Locate the cell with the specified text and output its (x, y) center coordinate. 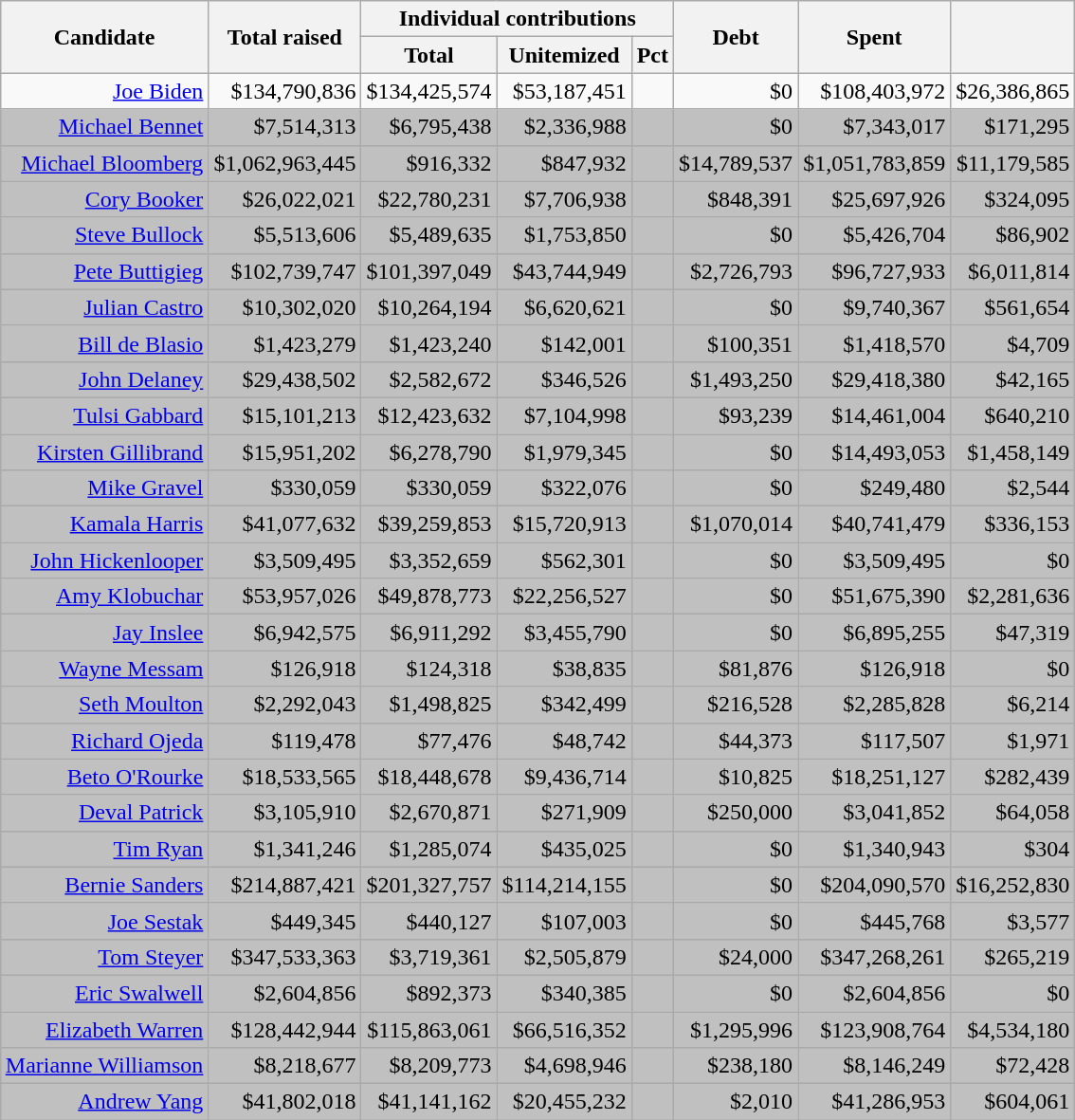
$250,000 (736, 813)
$342,499 (564, 705)
$134,790,836 (284, 91)
$81,876 (736, 669)
Pete Buttigieg (104, 271)
Kamala Harris (104, 524)
$14,789,537 (736, 163)
$48,742 (564, 741)
$6,214 (1012, 705)
Total (428, 55)
$115,863,061 (428, 1029)
$1,423,279 (284, 343)
$6,895,255 (874, 633)
$15,951,202 (284, 452)
$123,908,764 (874, 1029)
$3,041,852 (874, 813)
$7,104,998 (564, 415)
$1,295,996 (736, 1029)
$201,327,757 (428, 885)
$6,278,790 (428, 452)
$1,070,014 (736, 524)
$53,187,451 (564, 91)
$142,001 (564, 343)
$5,513,606 (284, 235)
$216,528 (736, 705)
Bill de Blasio (104, 343)
$134,425,574 (428, 91)
Tom Steyer (104, 957)
Joe Sestak (104, 921)
Spent (874, 37)
$346,526 (564, 379)
$1,340,943 (874, 849)
$238,180 (736, 1066)
$25,697,926 (874, 199)
Michael Bloomberg (104, 163)
$8,146,249 (874, 1066)
$214,887,421 (284, 885)
$892,373 (428, 993)
$324,095 (1012, 199)
$29,438,502 (284, 379)
$249,480 (874, 488)
Total raised (284, 37)
$304 (1012, 849)
$66,516,352 (564, 1029)
Amy Klobuchar (104, 597)
$9,740,367 (874, 307)
$26,022,021 (284, 199)
Richard Ojeda (104, 741)
$1,979,345 (564, 452)
$20,455,232 (564, 1102)
Joe Biden (104, 91)
Tim Ryan (104, 849)
$640,210 (1012, 415)
$6,942,575 (284, 633)
$2,285,828 (874, 705)
$322,076 (564, 488)
$5,489,635 (428, 235)
$2,292,043 (284, 705)
$18,251,127 (874, 777)
$3,577 (1012, 921)
$6,911,292 (428, 633)
$77,476 (428, 741)
$72,428 (1012, 1066)
$1,423,240 (428, 343)
Marianne Williamson (104, 1066)
John Hickenlooper (104, 560)
Pct (652, 55)
Deval Patrick (104, 813)
$108,403,972 (874, 91)
$43,744,949 (564, 271)
Bernie Sanders (104, 885)
$42,165 (1012, 379)
$1,753,850 (564, 235)
$204,090,570 (874, 885)
$1,341,246 (284, 849)
$2,336,988 (564, 127)
$282,439 (1012, 777)
$1,051,783,859 (874, 163)
$10,302,020 (284, 307)
Julian Castro (104, 307)
$41,802,018 (284, 1102)
Seth Moulton (104, 705)
$12,423,632 (428, 415)
$3,352,659 (428, 560)
Eric Swalwell (104, 993)
$124,318 (428, 669)
Cory Booker (104, 199)
$440,127 (428, 921)
$1,458,149 (1012, 452)
$40,741,479 (874, 524)
$47,319 (1012, 633)
$29,418,380 (874, 379)
$3,719,361 (428, 957)
$15,101,213 (284, 415)
$18,448,678 (428, 777)
$449,345 (284, 921)
$171,295 (1012, 127)
$336,153 (1012, 524)
$4,698,946 (564, 1066)
Jay Inslee (104, 633)
$96,727,933 (874, 271)
$101,397,049 (428, 271)
$119,478 (284, 741)
$347,533,363 (284, 957)
$2,010 (736, 1102)
$53,957,026 (284, 597)
$51,675,390 (874, 597)
$102,739,747 (284, 271)
Michael Bennet (104, 127)
$16,252,830 (1012, 885)
Steve Bullock (104, 235)
Kirsten Gillibrand (104, 452)
$2,582,672 (428, 379)
$117,507 (874, 741)
$26,386,865 (1012, 91)
$265,219 (1012, 957)
$1,971 (1012, 741)
$1,493,250 (736, 379)
$14,461,004 (874, 415)
$347,268,261 (874, 957)
$5,426,704 (874, 235)
$847,932 (564, 163)
$38,835 (564, 669)
$7,706,938 (564, 199)
Unitemized (564, 55)
$22,780,231 (428, 199)
$340,385 (564, 993)
$2,670,871 (428, 813)
$14,493,053 (874, 452)
$15,720,913 (564, 524)
$562,301 (564, 560)
$107,003 (564, 921)
$3,455,790 (564, 633)
Andrew Yang (104, 1102)
$6,620,621 (564, 307)
$41,077,632 (284, 524)
$6,795,438 (428, 127)
Elizabeth Warren (104, 1029)
Beto O'Rourke (104, 777)
$1,418,570 (874, 343)
$1,062,963,445 (284, 163)
$8,209,773 (428, 1066)
$128,442,944 (284, 1029)
$604,061 (1012, 1102)
$18,533,565 (284, 777)
$435,025 (564, 849)
$445,768 (874, 921)
$4,709 (1012, 343)
$100,351 (736, 343)
$64,058 (1012, 813)
Candidate (104, 37)
$24,000 (736, 957)
$271,909 (564, 813)
$22,256,527 (564, 597)
$561,654 (1012, 307)
$1,498,825 (428, 705)
$11,179,585 (1012, 163)
$86,902 (1012, 235)
$39,259,853 (428, 524)
$4,534,180 (1012, 1029)
$2,505,879 (564, 957)
$2,544 (1012, 488)
$848,391 (736, 199)
$114,214,155 (564, 885)
$7,514,313 (284, 127)
Tulsi Gabbard (104, 415)
$44,373 (736, 741)
$2,726,793 (736, 271)
Mike Gravel (104, 488)
Debt (736, 37)
John Delaney (104, 379)
$41,286,953 (874, 1102)
$49,878,773 (428, 597)
$2,281,636 (1012, 597)
$1,285,074 (428, 849)
$3,105,910 (284, 813)
$10,825 (736, 777)
$41,141,162 (428, 1102)
$93,239 (736, 415)
$6,011,814 (1012, 271)
Wayne Messam (104, 669)
$7,343,017 (874, 127)
Individual contributions (518, 19)
$8,218,677 (284, 1066)
$916,332 (428, 163)
$9,436,714 (564, 777)
$10,264,194 (428, 307)
